Detect which cell encompasses the target text, then output its (X, Y) center coordinate. 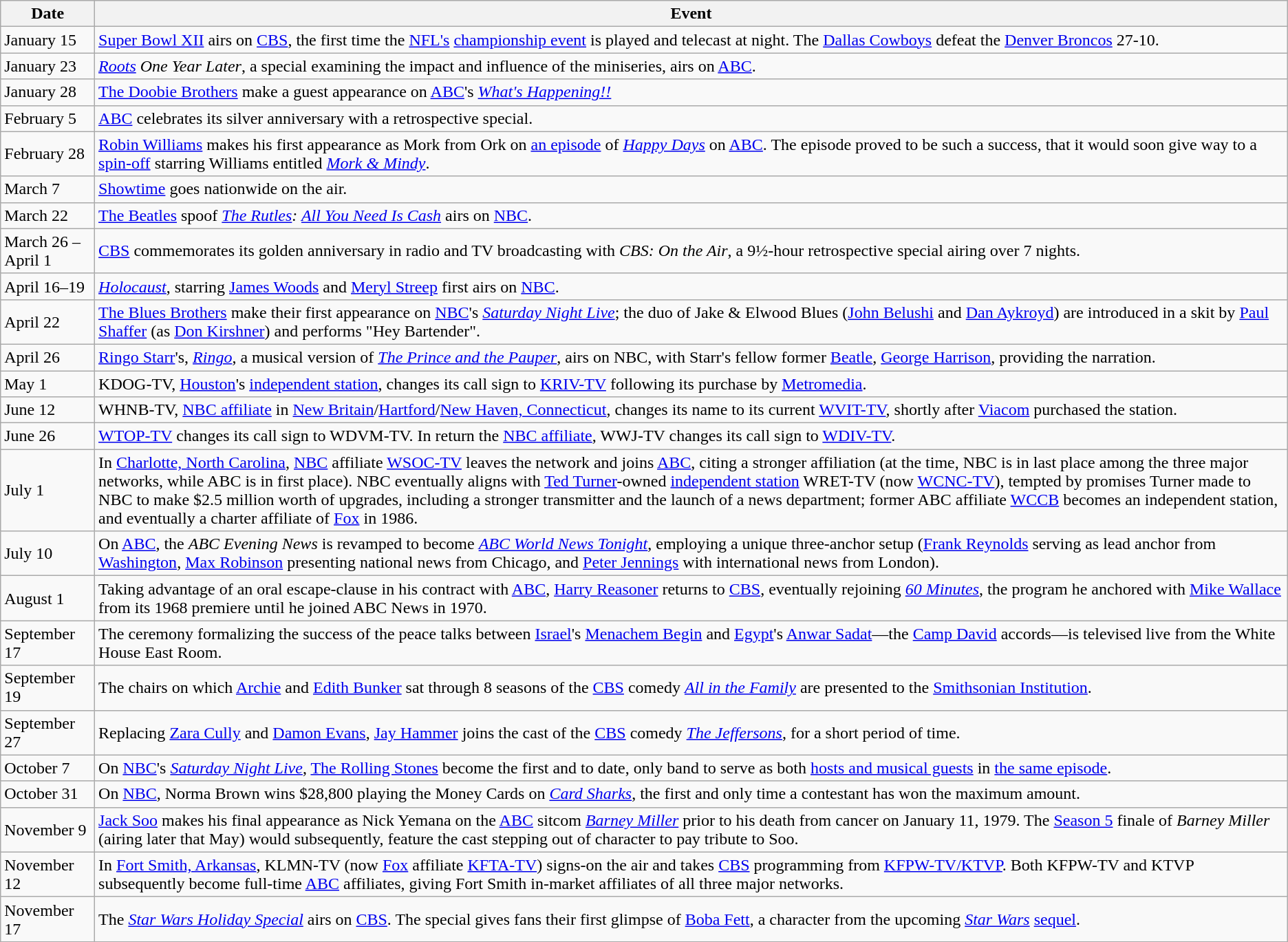
July 10 (48, 553)
Showtime goes nationwide on the air. (691, 189)
July 1 (48, 490)
Holocaust, starring James Woods and Meryl Streep first airs on NBC. (691, 286)
CBS commemorates its golden anniversary in radio and TV broadcasting with CBS: On the Air, a 9½-hour retrospective special airing over 7 nights. (691, 250)
March 7 (48, 189)
On NBC, Norma Brown wins $28,800 playing the Money Cards on Card Sharks, the first and only time a contestant has won the maximum amount. (691, 794)
April 26 (48, 357)
November 17 (48, 919)
March 22 (48, 215)
June 12 (48, 410)
October 7 (48, 768)
April 16–19 (48, 286)
The Star Wars Holiday Special airs on CBS. The special gives fans their first glimpse of Boba Fett, a character from the upcoming Star Wars sequel. (691, 919)
Replacing Zara Cully and Damon Evans, Jay Hammer joins the cast of the CBS comedy The Jeffersons, for a short period of time. (691, 732)
March 26 – April 1 (48, 250)
January 28 (48, 92)
May 1 (48, 383)
January 23 (48, 66)
September 17 (48, 643)
KDOG-TV, Houston's independent station, changes its call sign to KRIV-TV following its purchase by Metromedia. (691, 383)
January 15 (48, 40)
February 5 (48, 118)
Event (691, 14)
June 26 (48, 436)
The Beatles spoof The Rutles: All You Need Is Cash airs on NBC. (691, 215)
October 31 (48, 794)
November 9 (48, 830)
September 27 (48, 732)
April 22 (48, 322)
Roots One Year Later, a special examining the impact and influence of the miniseries, airs on ABC. (691, 66)
August 1 (48, 599)
ABC celebrates its silver anniversary with a retrospective special. (691, 118)
November 12 (48, 874)
The chairs on which Archie and Edith Bunker sat through 8 seasons of the CBS comedy All in the Family are presented to the Smithsonian Institution. (691, 688)
February 28 (48, 154)
Date (48, 14)
WTOP-TV changes its call sign to WDVM-TV. In return the NBC affiliate, WWJ-TV changes its call sign to WDIV-TV. (691, 436)
September 19 (48, 688)
The Doobie Brothers make a guest appearance on ABC's What's Happening!! (691, 92)
